Find where the given text appears and provide that cell's center as (x, y) coordinate. 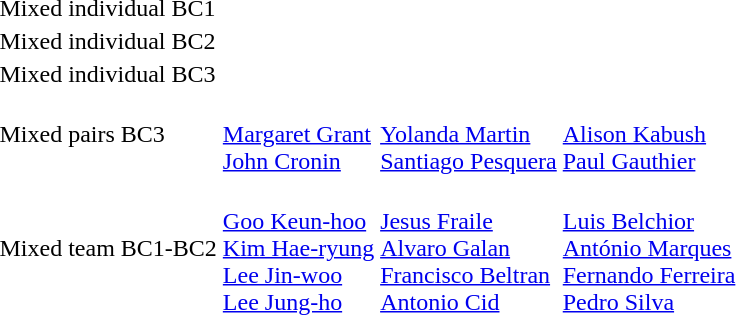
Yolanda Martin Santiago Pesquera (469, 134)
Margaret Grant John Cronin (298, 134)
